Capture the cell that displays the provided text and extract its [X, Y] central coordinate. 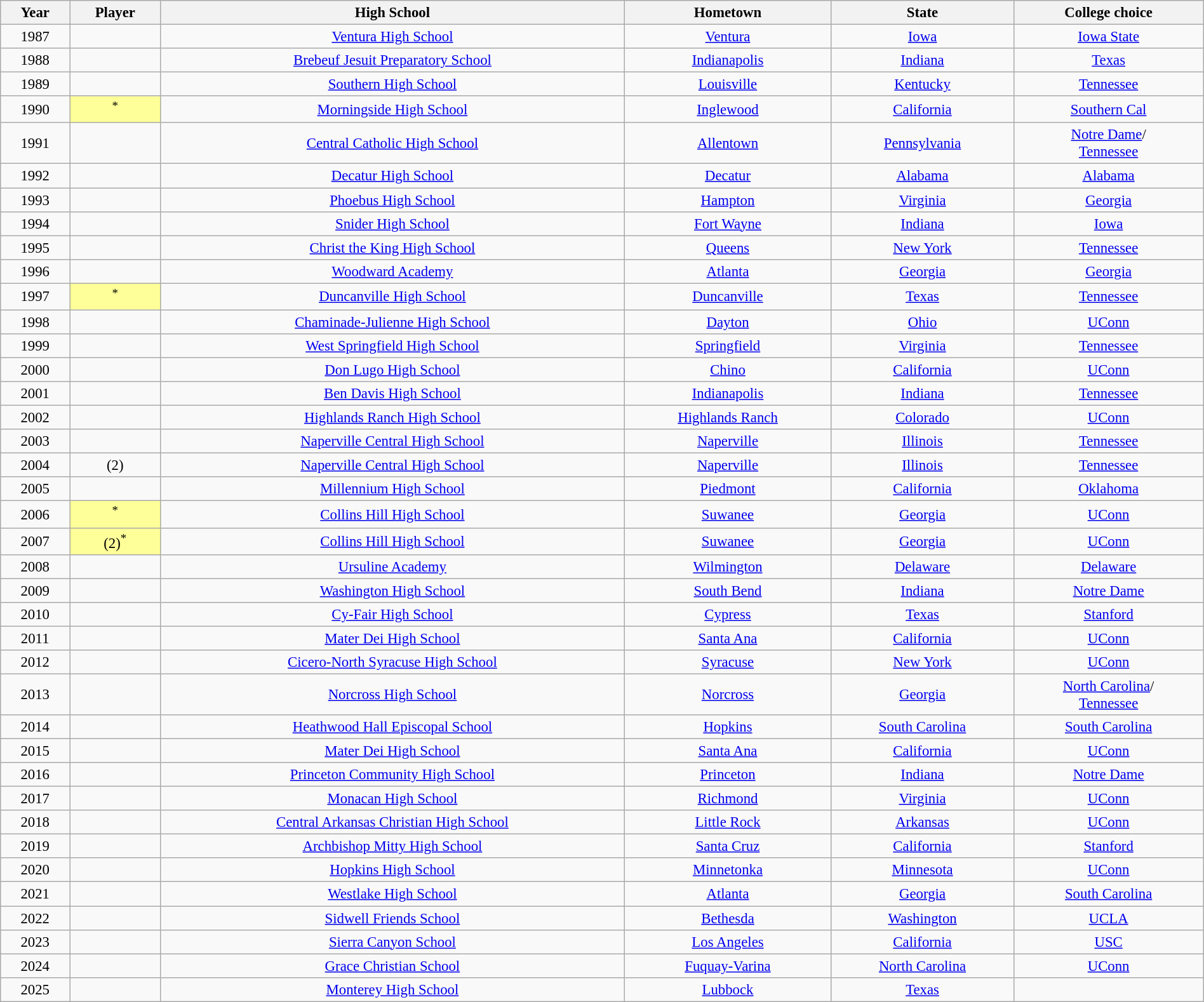
West Springfield High School [392, 346]
Sierra Canyon School [392, 942]
Los Angeles [728, 942]
North Carolina/Tennessee [1109, 695]
State [922, 13]
Ventura High School [392, 37]
1989 [36, 84]
Dayton [728, 322]
Oklahoma [1109, 489]
Springfield [728, 346]
Louisville [728, 84]
Princeton Community High School [392, 775]
2004 [36, 465]
High School [392, 13]
Queens [728, 248]
Monterey High School [392, 989]
(2) [116, 465]
Ursuline Academy [392, 566]
1990 [36, 109]
(2)* [116, 541]
2025 [36, 989]
Millennium High School [392, 489]
Notre Dame/ Tennessee [1109, 144]
Fuquay-Varina [728, 966]
2005 [36, 489]
Player [116, 13]
Washington High School [392, 591]
2008 [36, 566]
Hometown [728, 13]
Ohio [922, 322]
2003 [36, 441]
South Bend [728, 591]
1988 [36, 60]
2000 [36, 370]
2020 [36, 871]
Decatur High School [392, 176]
1999 [36, 346]
Chino [728, 370]
Central Catholic High School [392, 144]
Little Rock [728, 822]
Central Arkansas Christian High School [392, 822]
Ventura [728, 37]
Christ the King High School [392, 248]
Piedmont [728, 489]
Norcross [728, 695]
Year [36, 13]
Washington [922, 918]
Chaminade-Julienne High School [392, 322]
Morningside High School [392, 109]
Santa Cruz [728, 846]
Arkansas [922, 822]
Syracuse [728, 662]
Iowa State [1109, 37]
Monacan High School [392, 799]
Sidwell Friends School [392, 918]
Bethesda [728, 918]
1992 [36, 176]
Grace Christian School [392, 966]
Southern Cal [1109, 109]
2001 [36, 394]
Fort Wayne [728, 224]
2016 [36, 775]
Brebeuf Jesuit Preparatory School [392, 60]
Hopkins [728, 727]
2011 [36, 638]
2002 [36, 418]
2014 [36, 727]
Minnesota [922, 871]
Heathwood Hall Episcopal School [392, 727]
Cypress [728, 615]
1994 [36, 224]
UCLA [1109, 918]
North Carolina [922, 966]
Duncanville [728, 297]
Allentown [728, 144]
Minnetonka [728, 871]
Pennsylvania [922, 144]
2024 [36, 966]
2012 [36, 662]
Hopkins High School [392, 871]
Hampton [728, 200]
Colorado [922, 418]
2006 [36, 514]
Highlands Ranch High School [392, 418]
Norcross High School [392, 695]
Don Lugo High School [392, 370]
2013 [36, 695]
Southern High School [392, 84]
2009 [36, 591]
Kentucky [922, 84]
Ben Davis High School [392, 394]
2015 [36, 751]
Princeton [728, 775]
Phoebus High School [392, 200]
1993 [36, 200]
1996 [36, 271]
Decatur [728, 176]
USC [1109, 942]
1987 [36, 37]
Cy-Fair High School [392, 615]
Woodward Academy [392, 271]
Inglewood [728, 109]
Cicero-North Syracuse High School [392, 662]
Highlands Ranch [728, 418]
1995 [36, 248]
2023 [36, 942]
2010 [36, 615]
Archbishop Mitty High School [392, 846]
Wilmington [728, 566]
Richmond [728, 799]
2019 [36, 846]
1998 [36, 322]
2021 [36, 894]
Westlake High School [392, 894]
1991 [36, 144]
Duncanville High School [392, 297]
2007 [36, 541]
2022 [36, 918]
College choice [1109, 13]
Lubbock [728, 989]
Snider High School [392, 224]
1997 [36, 297]
2017 [36, 799]
2018 [36, 822]
